Capture the cell that displays the provided text and extract its [X, Y] central coordinate. 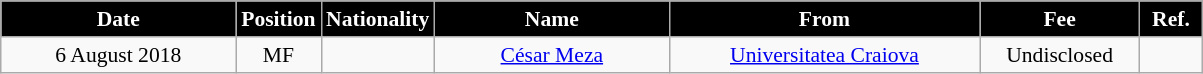
Fee [1060, 19]
Position [278, 19]
Name [552, 19]
From [824, 19]
Ref. [1172, 19]
César Meza [552, 55]
Universitatea Craiova [824, 55]
MF [278, 55]
Undisclosed [1060, 55]
Date [118, 19]
Nationality [378, 19]
6 August 2018 [118, 55]
